From the cell containing the given text, extract its center point as [X, Y] coordinate. 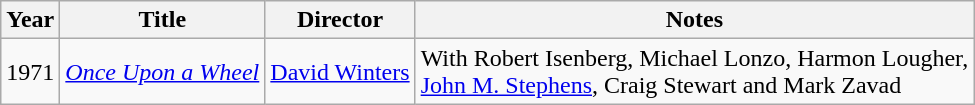
1971 [30, 72]
Director [340, 20]
Notes [694, 20]
David Winters [340, 72]
Title [162, 20]
With Robert Isenberg, Michael Lonzo, Harmon Lougher,John M. Stephens, Craig Stewart and Mark Zavad [694, 72]
Year [30, 20]
Once Upon a Wheel [162, 72]
